For the text-containing cell, return its midpoint in (x, y) coordinate format. 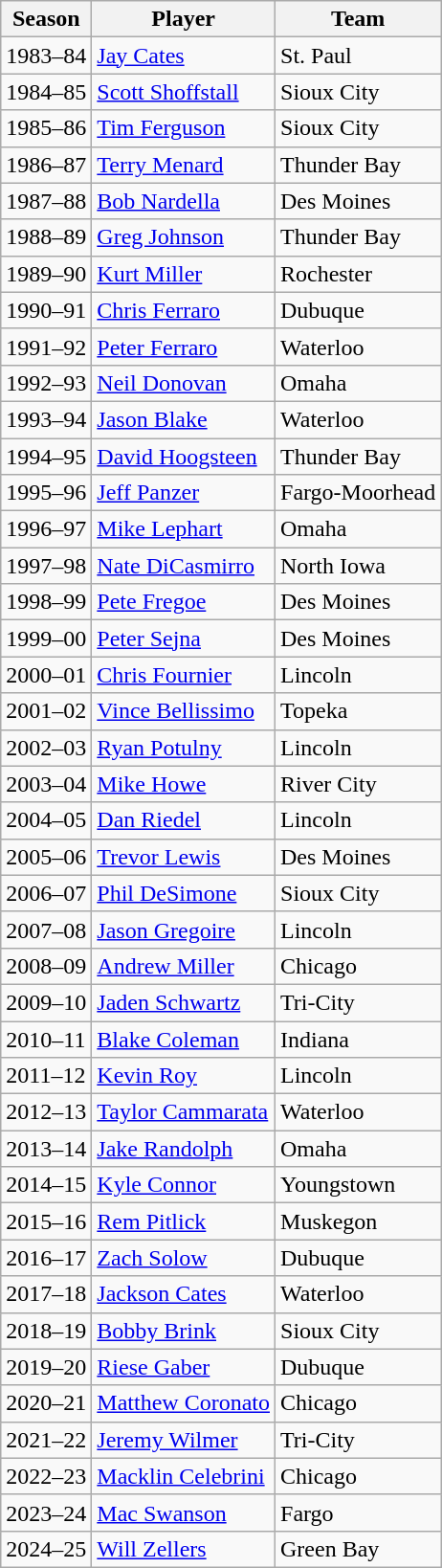
2014–15 (46, 1185)
Pete Fregoe (184, 602)
1984–85 (46, 92)
Scott Shoffstall (184, 92)
2012–13 (46, 1112)
2003–04 (46, 784)
1983–84 (46, 56)
2001–02 (46, 711)
Jackson Cates (184, 1294)
Season (46, 19)
2005–06 (46, 857)
2017–18 (46, 1294)
Greg Johnson (184, 237)
Youngstown (358, 1185)
2011–12 (46, 1076)
2024–25 (46, 1549)
Muskegon (358, 1221)
Andrew Miller (184, 966)
North Iowa (358, 566)
Dan Riedel (184, 820)
1993–94 (46, 419)
Jaden Schwartz (184, 1002)
David Hoogsteen (184, 457)
1990–91 (46, 310)
1996–97 (46, 529)
Rochester (358, 274)
1986–87 (46, 165)
Chris Fournier (184, 675)
2004–05 (46, 820)
2023–24 (46, 1512)
St. Paul (358, 56)
1988–89 (46, 237)
Mike Lephart (184, 529)
Green Bay (358, 1549)
Player (184, 19)
2015–16 (46, 1221)
Jeremy Wilmer (184, 1440)
Kyle Connor (184, 1185)
2008–09 (46, 966)
Indiana (358, 1039)
2010–11 (46, 1039)
Will Zellers (184, 1549)
Vince Bellissimo (184, 711)
Terry Menard (184, 165)
Jake Randolph (184, 1149)
2020–21 (46, 1403)
Peter Ferraro (184, 347)
2007–08 (46, 930)
Fargo (358, 1512)
2002–03 (46, 748)
River City (358, 784)
Topeka (358, 711)
Bobby Brink (184, 1331)
Team (358, 19)
Neil Donovan (184, 383)
Riese Gaber (184, 1367)
Peter Sejna (184, 638)
Kevin Roy (184, 1076)
Rem Pitlick (184, 1221)
1992–93 (46, 383)
2000–01 (46, 675)
Macklin Celebrini (184, 1476)
Taylor Cammarata (184, 1112)
Mike Howe (184, 784)
Bob Nardella (184, 201)
Chris Ferraro (184, 310)
Jeff Panzer (184, 493)
2019–20 (46, 1367)
1995–96 (46, 493)
Ryan Potulny (184, 748)
Nate DiCasmirro (184, 566)
2021–22 (46, 1440)
Jason Gregoire (184, 930)
1998–99 (46, 602)
1991–92 (46, 347)
Jason Blake (184, 419)
Fargo-Moorhead (358, 493)
Phil DeSimone (184, 893)
2009–10 (46, 1002)
Matthew Coronato (184, 1403)
Blake Coleman (184, 1039)
1994–95 (46, 457)
1987–88 (46, 201)
2006–07 (46, 893)
1997–98 (46, 566)
Jay Cates (184, 56)
2022–23 (46, 1476)
Kurt Miller (184, 274)
1989–90 (46, 274)
Zach Solow (184, 1258)
1985–86 (46, 128)
Mac Swanson (184, 1512)
1999–00 (46, 638)
2013–14 (46, 1149)
2018–19 (46, 1331)
Tim Ferguson (184, 128)
2016–17 (46, 1258)
Trevor Lewis (184, 857)
